Extract the (X, Y) coordinate from the center of the cell holding the provided text.  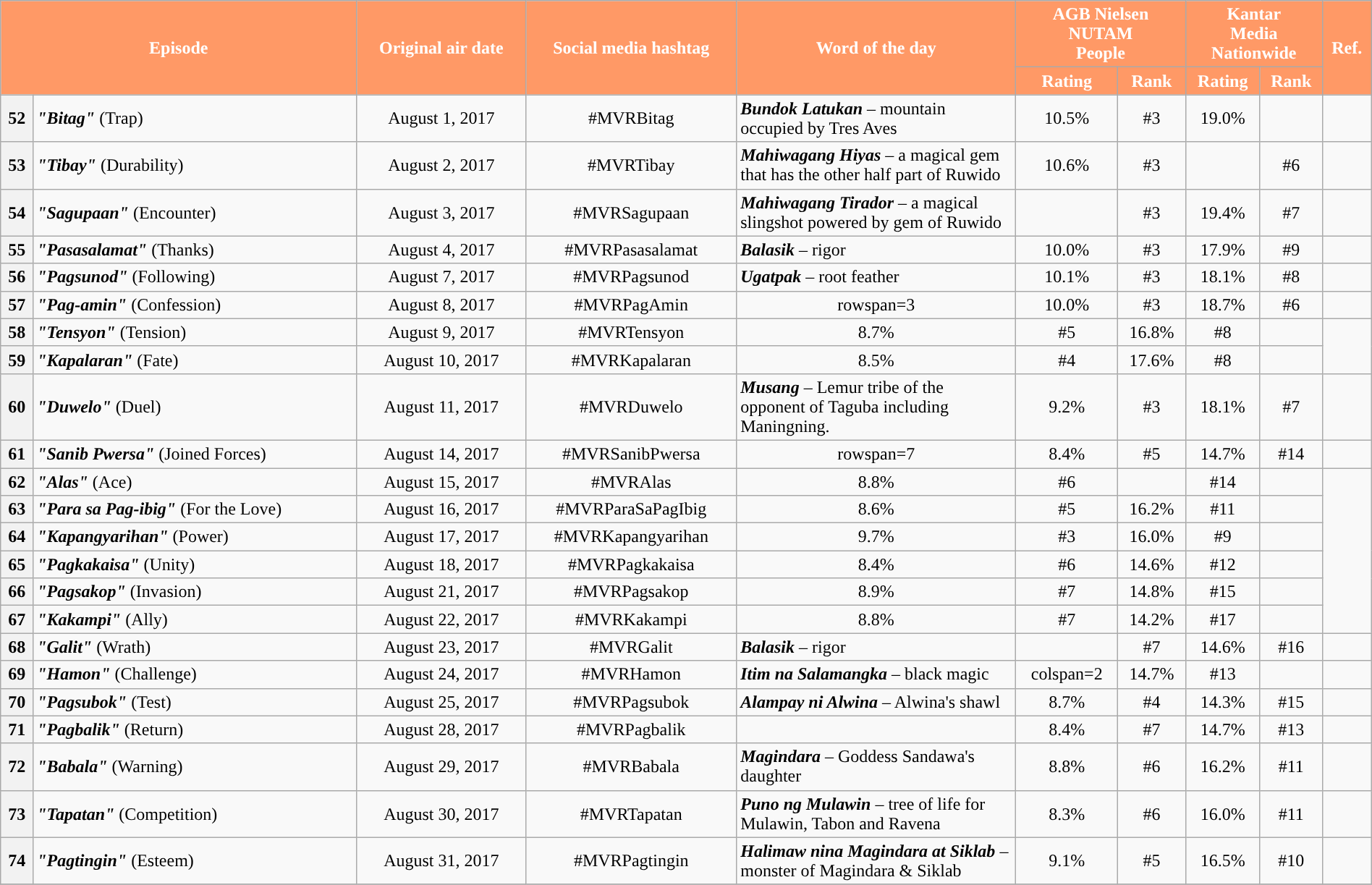
69 (17, 674)
"Pag-amin" (Confession) (195, 305)
KantarMediaNationwide (1253, 34)
72 (17, 767)
71 (17, 729)
August 23, 2017 (441, 647)
"Pagsunod" (Following) (195, 277)
"Pagtingin" (Esteem) (195, 861)
Bundok Latukan – mountain occupied by Tres Aves (876, 119)
#MVRSanibPwersa (631, 454)
58 (17, 332)
Social media hashtag (631, 48)
#MVRGalit (631, 647)
AGB NielsenNUTAMPeople (1101, 34)
"Pagkakaisa" (Unity) (195, 564)
rowspan=7 (876, 454)
August 28, 2017 (441, 729)
70 (17, 702)
66 (17, 592)
61 (17, 454)
14.8% (1152, 592)
#MVRPagsubok (631, 702)
August 18, 2017 (441, 564)
#MVRHamon (631, 674)
53 (17, 165)
64 (17, 537)
#17 (1223, 619)
August 9, 2017 (441, 332)
17.9% (1223, 250)
#MVRPasasalamat (631, 250)
#MVRPagAmin (631, 305)
#MVRKapangyarihan (631, 537)
19.0% (1223, 119)
"Galit" (Wrath) (195, 647)
"Tibay" (Durability) (195, 165)
"Sagupaan" (Encounter) (195, 213)
Magindara – Goddess Sandawa's daughter (876, 767)
#10 (1291, 861)
Ugatpak – root feather (876, 277)
August 10, 2017 (441, 360)
Puno ng Mulawin – tree of life for Mulawin, Tabon and Ravena (876, 813)
10.5% (1067, 119)
August 2, 2017 (441, 165)
67 (17, 619)
8.3% (1067, 813)
Musang – Lemur tribe of the opponent of Taguba including Maningning. (876, 407)
#MVRTensyon (631, 332)
#MVRParaSaPagIbig (631, 509)
Original air date (441, 48)
August 1, 2017 (441, 119)
"Alas" (Ace) (195, 481)
August 4, 2017 (441, 250)
Itim na Salamangka – black magic (876, 674)
59 (17, 360)
"Kapalaran" (Fate) (195, 360)
"Pagbalik" (Return) (195, 729)
Halimaw nina Magindara at Siklab – monster of Magindara & Siklab (876, 861)
August 31, 2017 (441, 861)
"Sanib Pwersa" (Joined Forces) (195, 454)
Episode (179, 48)
#MVRDuwelo (631, 407)
August 15, 2017 (441, 481)
#MVRAlas (631, 481)
#MVRPagbalik (631, 729)
August 11, 2017 (441, 407)
August 3, 2017 (441, 213)
54 (17, 213)
August 7, 2017 (441, 277)
Ref. (1347, 48)
August 21, 2017 (441, 592)
52 (17, 119)
"Pagsubok" (Test) (195, 702)
"Tapatan" (Competition) (195, 813)
"Para sa Pag-ibig" (For the Love) (195, 509)
August 16, 2017 (441, 509)
56 (17, 277)
#MVRPagtingin (631, 861)
57 (17, 305)
8.9% (876, 592)
#MVRSagupaan (631, 213)
#MVRBabala (631, 767)
74 (17, 861)
8.6% (876, 509)
9.1% (1067, 861)
#MVRTapatan (631, 813)
73 (17, 813)
8.5% (876, 360)
"Pasasalamat" (Thanks) (195, 250)
62 (17, 481)
9.7% (876, 537)
"Bitag" (Trap) (195, 119)
#MVRTibay (631, 165)
#MVRBitag (631, 119)
18.7% (1223, 305)
Alampay ni Alwina – Alwina's shawl (876, 702)
60 (17, 407)
August 22, 2017 (441, 619)
August 14, 2017 (441, 454)
"Hamon" (Challenge) (195, 674)
16.5% (1223, 861)
"Tensyon" (Tension) (195, 332)
colspan=2 (1067, 674)
Word of the day (876, 48)
65 (17, 564)
rowspan=3 (876, 305)
#MVRPagsunod (631, 277)
"Kapangyarihan" (Power) (195, 537)
10.1% (1067, 277)
Mahiwagang Hiyas – a magical gem that has the other half part of Ruwido (876, 165)
#12 (1223, 564)
9.2% (1067, 407)
68 (17, 647)
August 17, 2017 (441, 537)
"Kakampi" (Ally) (195, 619)
14.2% (1152, 619)
August 8, 2017 (441, 305)
"Duwelo" (Duel) (195, 407)
#MVRKakampi (631, 619)
16.8% (1152, 332)
63 (17, 509)
#MVRKapalaran (631, 360)
#MVRPagkakaisa (631, 564)
10.6% (1067, 165)
#MVRPagsakop (631, 592)
August 25, 2017 (441, 702)
55 (17, 250)
"Pagsakop" (Invasion) (195, 592)
19.4% (1223, 213)
August 24, 2017 (441, 674)
August 29, 2017 (441, 767)
17.6% (1152, 360)
August 30, 2017 (441, 813)
#16 (1291, 647)
"Babala" (Warning) (195, 767)
Mahiwagang Tirador – a magical slingshot powered by gem of Ruwido (876, 213)
14.3% (1223, 702)
